Scan for the cell matching the given text and deliver its (x, y) coordinate at center. 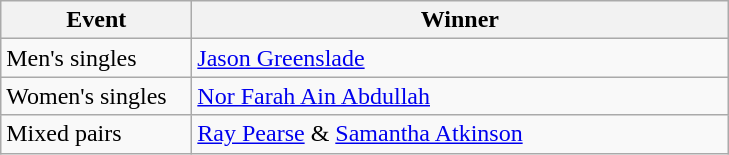
Jason Greenslade (460, 58)
Ray Pearse & Samantha Atkinson (460, 134)
Event (96, 20)
Women's singles (96, 96)
Mixed pairs (96, 134)
Winner (460, 20)
Nor Farah Ain Abdullah (460, 96)
Men's singles (96, 58)
